From the cell containing the given text, extract its center point as (x, y) coordinate. 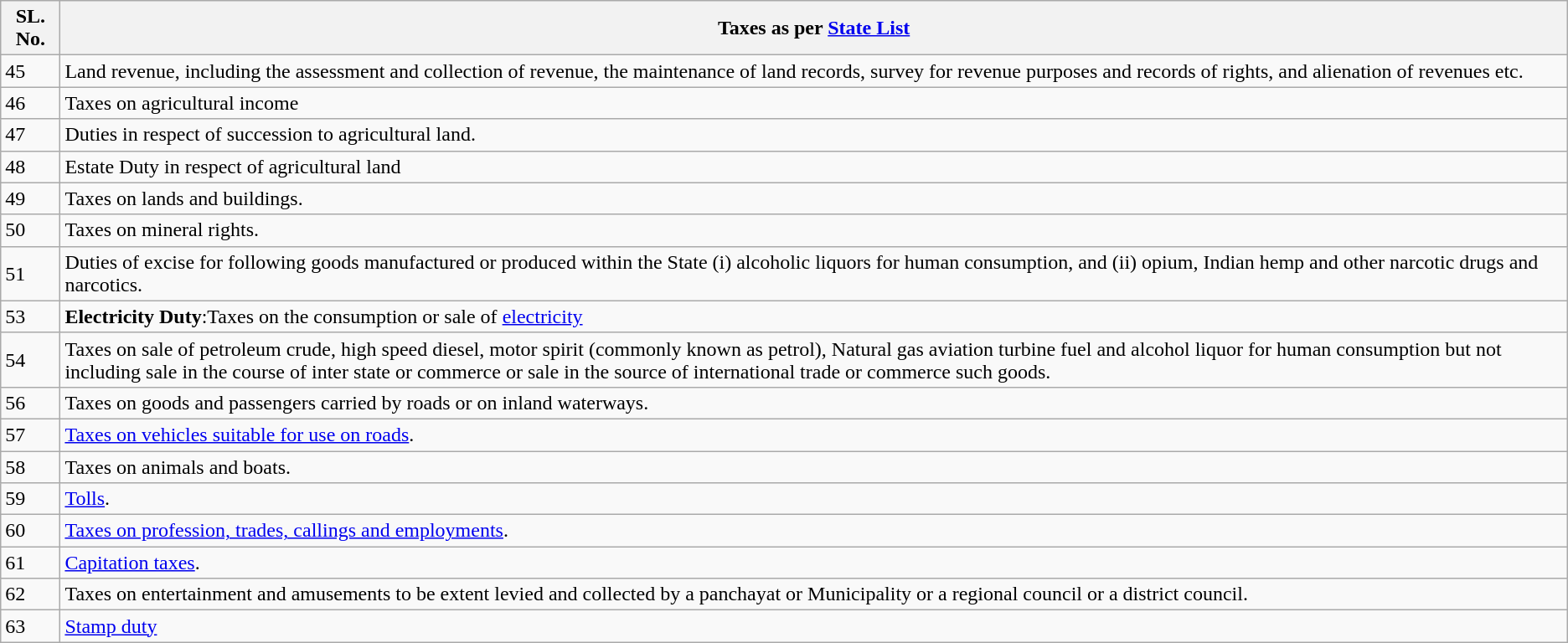
Tolls. (814, 499)
Stamp duty (814, 626)
Taxes as per State List (814, 28)
53 (30, 316)
Taxes on animals and boats. (814, 466)
Taxes on vehicles suitable for use on roads. (814, 435)
48 (30, 167)
58 (30, 466)
61 (30, 563)
49 (30, 198)
45 (30, 71)
56 (30, 403)
57 (30, 435)
63 (30, 626)
46 (30, 103)
Taxes on entertainment and amusements to be extent levied and collected by a panchayat or Municipality or a regional council or a district council. (814, 594)
Electricity Duty:Taxes on the consumption or sale of electricity (814, 316)
51 (30, 273)
62 (30, 594)
Taxes on mineral rights. (814, 230)
Duties in respect of succession to agricultural land. (814, 135)
59 (30, 499)
Capitation taxes. (814, 563)
Taxes on lands and buildings. (814, 198)
60 (30, 531)
47 (30, 135)
Estate Duty in respect of agricultural land (814, 167)
SL. No. (30, 28)
54 (30, 360)
50 (30, 230)
Taxes on agricultural income (814, 103)
Taxes on profession, trades, callings and employments. (814, 531)
Taxes on goods and passengers carried by roads or on inland waterways. (814, 403)
